From the cell containing the given text, extract its center point as (X, Y) coordinate. 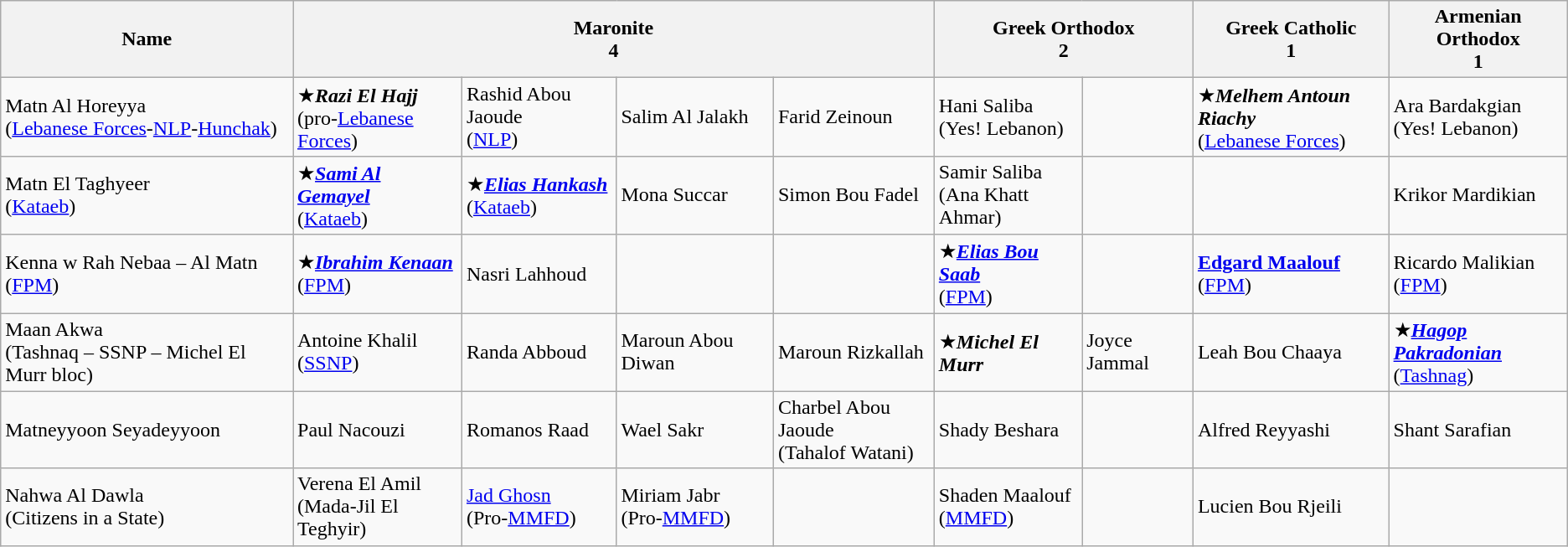
★Melhem Antoun Riachy(Lebanese Forces) (1291, 117)
★Razi El Hajj(pro-Lebanese Forces) (378, 117)
Maan Akwa(Tashnaq – SSNP – Michel El Murr bloc) (147, 353)
Antoine Khalil(SSNP) (378, 353)
Verena El Amil(Mada-Jil El Teghyir) (378, 507)
★Sami Al Gemayel(Kataeb) (378, 195)
Shaden Maalouf(MMFD) (1008, 507)
★Michel El Murr (1008, 353)
Edgard Maalouf(FPM) (1291, 274)
Maroun Abou Diwan (695, 353)
Hani Saliba(Yes! Lebanon) (1008, 117)
Nasri Lahhoud (539, 274)
Jad Ghosn(Pro-MMFD) (539, 507)
Simon Bou Fadel (854, 195)
Mona Succar (695, 195)
Kenna w Rah Nebaa – Al Matn(FPM) (147, 274)
Romanos Raad (539, 430)
Lucien Bou Rjeili (1291, 507)
Wael Sakr (695, 430)
★Hagop Pakradonian(Tashnag) (1478, 353)
Matneyyoon Seyadeyyoon (147, 430)
Charbel Abou Jaoude(Tahalof Watani) (854, 430)
Joyce Jammal (1137, 353)
Randa Abboud (539, 353)
Paul Nacouzi (378, 430)
Shady Beshara (1008, 430)
Ara Bardakgian(Yes! Lebanon) (1478, 117)
Samir Saliba(Ana Khatt Ahmar) (1008, 195)
Maronite4 (614, 39)
Ricardo Malikian(FPM) (1478, 274)
★Elias Hankash(Kataeb) (539, 195)
Krikor Mardikian (1478, 195)
Maroun Rizkallah (854, 353)
Name (147, 39)
Matn El Taghyeer(Kataeb) (147, 195)
Nahwa Al Dawla(Citizens in a State) (147, 507)
Farid Zeinoun (854, 117)
Greek Catholic1 (1291, 39)
Rashid Abou Jaoude(NLP) (539, 117)
Leah Bou Chaaya (1291, 353)
Salim Al Jalakh (695, 117)
Shant Sarafian (1478, 430)
★Elias Bou Saab(FPM) (1008, 274)
Greek Orthodox2 (1064, 39)
Miriam Jabr(Pro-MMFD) (695, 507)
Armenian Orthodox1 (1478, 39)
★Ibrahim Kenaan(FPM) (378, 274)
Matn Al Horeyya(Lebanese Forces-NLP-Hunchak) (147, 117)
Alfred Reyyashi (1291, 430)
